Extract the (X, Y) coordinate from the center of the cell holding the provided text.  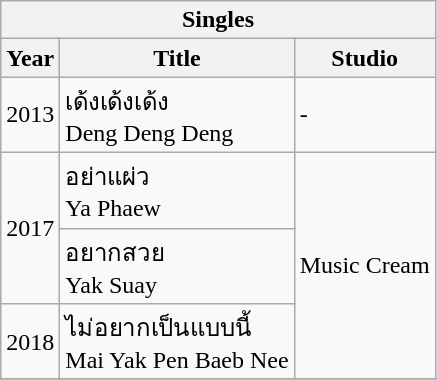
อย่าแผ่วYa Phaew (177, 190)
2017 (30, 228)
อยากสวยYak Suay (177, 266)
ไม่อยากเป็นแบบนี้Mai Yak Pen Baeb Nee (177, 342)
Singles (218, 20)
2013 (30, 115)
2018 (30, 342)
Studio (364, 58)
Title (177, 58)
Year (30, 58)
Music Cream (364, 266)
เด้งเด้งเด้งDeng Deng Deng (177, 115)
- (364, 115)
